Scan for the cell matching the given text and deliver its [x, y] coordinate at center. 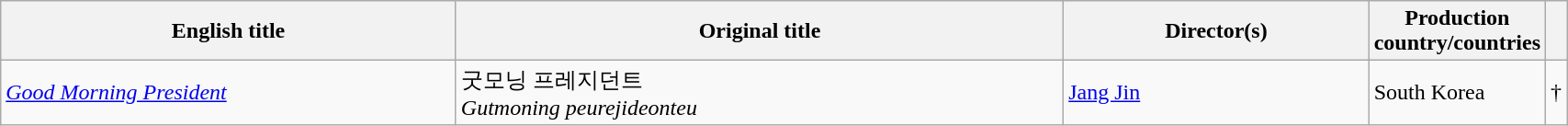
Good Morning President [229, 93]
Production country/countries [1457, 31]
† [1556, 93]
Jang Jin [1216, 93]
굿모닝 프레지던트Gutmoning peurejideonteu [759, 93]
English title [229, 31]
Original title [759, 31]
Director(s) [1216, 31]
South Korea [1457, 93]
